Return [X, Y] of the center of cell containing provided text 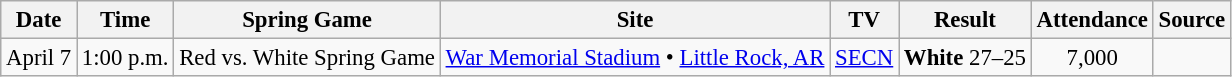
TV [864, 20]
Result [966, 20]
Source [1192, 20]
7,000 [1092, 58]
Spring Game [307, 20]
April 7 [39, 58]
Attendance [1092, 20]
War Memorial Stadium • Little Rock, AR [634, 58]
Site [634, 20]
Date [39, 20]
Red vs. White Spring Game [307, 58]
1:00 p.m. [126, 58]
SECN [864, 58]
White 27–25 [966, 58]
Time [126, 20]
